Scan for the cell matching the given text and deliver its [x, y] coordinate at center. 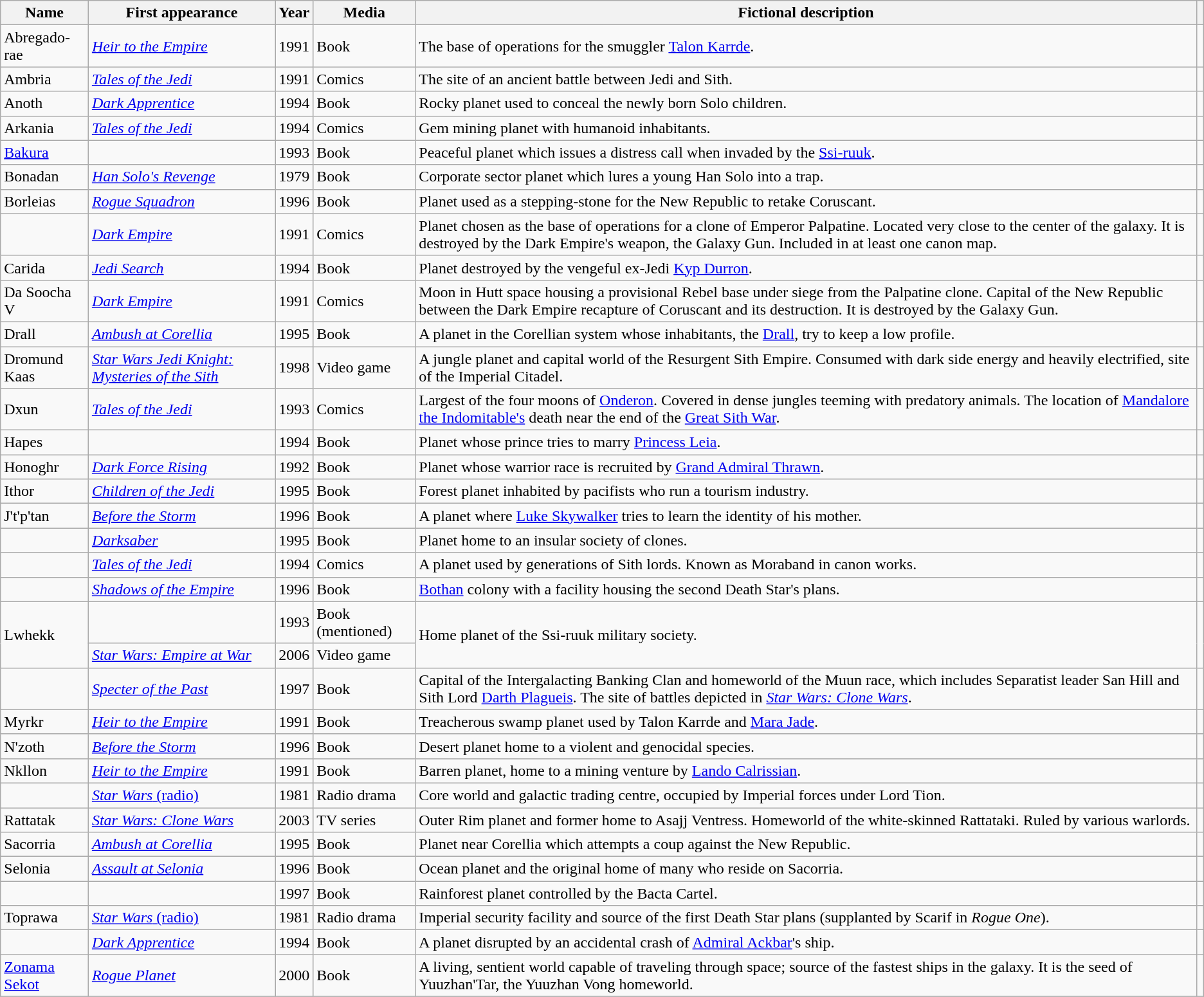
Name [45, 13]
Abregado-rae [45, 46]
A planet where Luke Skywalker tries to learn the identity of his mother. [806, 516]
Jedi Search [181, 268]
TV series [364, 820]
Rogue Planet [181, 975]
Gem mining planet with humanoid inhabitants. [806, 128]
Media [364, 13]
First appearance [181, 13]
Planet near Corellia which attempts a coup against the New Republic. [806, 845]
Arkania [45, 128]
Zonama Sekot [45, 975]
Toprawa [45, 918]
A planet in the Corellian system whose inhabitants, the Drall, try to keep a low profile. [806, 334]
Sacorria [45, 845]
Forest planet inhabited by pacifists who run a tourism industry. [806, 491]
Ambria [45, 79]
Star Wars Jedi Knight: Mysteries of the Sith [181, 367]
Outer Rim planet and former home to Asajj Ventress. Homeworld of the white-skinned Rattataki. Ruled by various warlords. [806, 820]
Darksaber [181, 540]
Ocean planet and the original home of many who reside on Sacorria. [806, 869]
Drall [45, 334]
Myrkr [45, 722]
Children of the Jedi [181, 491]
Core world and galactic trading centre, occupied by Imperial forces under Lord Tion. [806, 795]
Anoth [45, 104]
Corporate sector planet which lures a young Han Solo into a trap. [806, 177]
Star Wars: Empire at War [181, 655]
A planet disrupted by an accidental crash of Admiral Ackbar's ship. [806, 942]
Peaceful planet which issues a distress call when invaded by the Ssi-ruuk. [806, 152]
Specter of the Past [181, 688]
1992 [295, 467]
Planet home to an insular society of clones. [806, 540]
Borleias [45, 201]
2000 [295, 975]
2006 [295, 655]
Dark Force Rising [181, 467]
Planet used as a stepping-stone for the New Republic to retake Coruscant. [806, 201]
Rocky planet used to conceal the newly born Solo children. [806, 104]
Planet whose warrior race is recruited by Grand Admiral Thrawn. [806, 467]
Han Solo's Revenge [181, 177]
Planet whose prince tries to marry Princess Leia. [806, 443]
2003 [295, 820]
Rogue Squadron [181, 201]
Bakura [45, 152]
1979 [295, 177]
A jungle planet and capital world of the Resurgent Sith Empire. Consumed with dark side energy and heavily electrified, site of the Imperial Citadel. [806, 367]
Imperial security facility and source of the first Death Star plans (supplanted by Scarif in Rogue One). [806, 918]
Barren planet, home to a mining venture by Lando Calrissian. [806, 771]
N'zoth [45, 746]
1998 [295, 367]
Fictional description [806, 13]
The base of operations for the smuggler Talon Karrde. [806, 46]
Dromund Kaas [45, 367]
Shadows of the Empire [181, 589]
Desert planet home to a violent and genocidal species. [806, 746]
Da Soocha V [45, 301]
Rattatak [45, 820]
Ithor [45, 491]
J't'p'tan [45, 516]
The site of an ancient battle between Jedi and Sith. [806, 79]
Bothan colony with a facility housing the second Death Star's plans. [806, 589]
Assault at Selonia [181, 869]
Star Wars: Clone Wars [181, 820]
Dxun [45, 409]
Home planet of the Ssi-ruuk military society. [806, 634]
Selonia [45, 869]
Carida [45, 268]
Nkllon [45, 771]
Honoghr [45, 467]
Lwhekk [45, 634]
Bonadan [45, 177]
Year [295, 13]
A planet used by generations of Sith lords. Known as Moraband in canon works. [806, 565]
Rainforest planet controlled by the Bacta Cartel. [806, 893]
Hapes [45, 443]
Book (mentioned) [364, 623]
Planet destroyed by the vengeful ex-Jedi Kyp Durron. [806, 268]
Treacherous swamp planet used by Talon Karrde and Mara Jade. [806, 722]
